Capture the cell that displays the provided text and extract its [x, y] central coordinate. 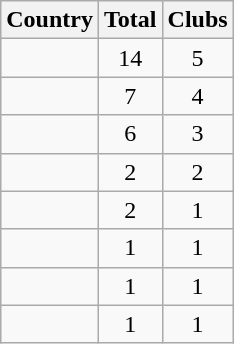
7 [130, 96]
14 [130, 58]
Country [50, 20]
6 [130, 134]
5 [198, 58]
Total [130, 20]
3 [198, 134]
Clubs [198, 20]
4 [198, 96]
